For the text-containing cell, return its midpoint in [X, Y] coordinate format. 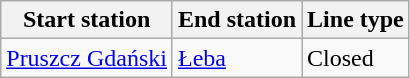
End station [236, 20]
Start station [87, 20]
Pruszcz Gdański [87, 58]
Łeba [236, 58]
Closed [356, 58]
Line type [356, 20]
